For the text-containing cell, return its midpoint in (x, y) coordinate format. 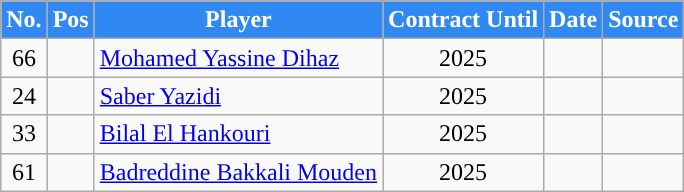
Player (238, 20)
Saber Yazidi (238, 96)
Contract Until (464, 20)
Pos (70, 20)
33 (24, 134)
66 (24, 58)
Date (574, 20)
Mohamed Yassine Dihaz (238, 58)
Bilal El Hankouri (238, 134)
Badreddine Bakkali Mouden (238, 172)
24 (24, 96)
Source (644, 20)
No. (24, 20)
61 (24, 172)
